Determine the [X, Y] coordinate at the center of the cell enclosing the given text.  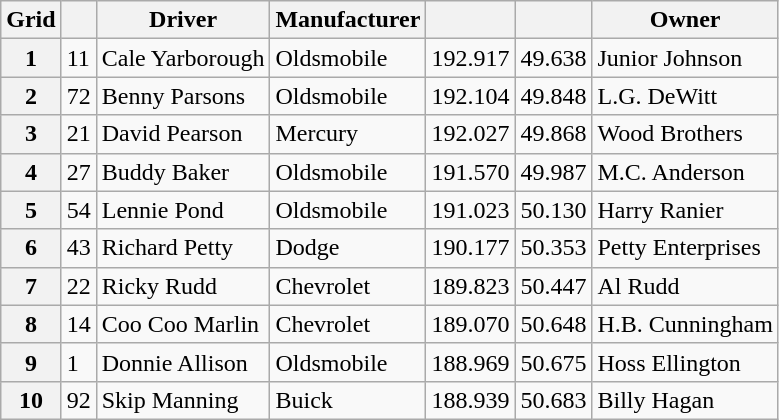
Petty Enterprises [685, 248]
Wood Brothers [685, 134]
192.104 [470, 96]
10 [31, 400]
54 [78, 210]
6 [31, 248]
David Pearson [183, 134]
Junior Johnson [685, 58]
Hoss Ellington [685, 362]
50.447 [554, 286]
189.823 [470, 286]
Al Rudd [685, 286]
49.638 [554, 58]
L.G. DeWitt [685, 96]
Donnie Allison [183, 362]
14 [78, 324]
49.848 [554, 96]
Manufacturer [348, 20]
M.C. Anderson [685, 172]
Coo Coo Marlin [183, 324]
188.969 [470, 362]
Richard Petty [183, 248]
189.070 [470, 324]
50.675 [554, 362]
192.917 [470, 58]
191.023 [470, 210]
2 [31, 96]
Buddy Baker [183, 172]
Billy Hagan [685, 400]
Ricky Rudd [183, 286]
Grid [31, 20]
9 [31, 362]
11 [78, 58]
Skip Manning [183, 400]
192.027 [470, 134]
5 [31, 210]
50.683 [554, 400]
27 [78, 172]
50.648 [554, 324]
H.B. Cunningham [685, 324]
43 [78, 248]
Dodge [348, 248]
21 [78, 134]
8 [31, 324]
49.987 [554, 172]
Benny Parsons [183, 96]
Harry Ranier [685, 210]
Buick [348, 400]
50.353 [554, 248]
Mercury [348, 134]
92 [78, 400]
22 [78, 286]
191.570 [470, 172]
Driver [183, 20]
72 [78, 96]
7 [31, 286]
190.177 [470, 248]
49.868 [554, 134]
50.130 [554, 210]
3 [31, 134]
Cale Yarborough [183, 58]
Lennie Pond [183, 210]
188.939 [470, 400]
4 [31, 172]
Owner [685, 20]
